Extract the (X, Y) coordinate from the center of the cell holding the provided text.  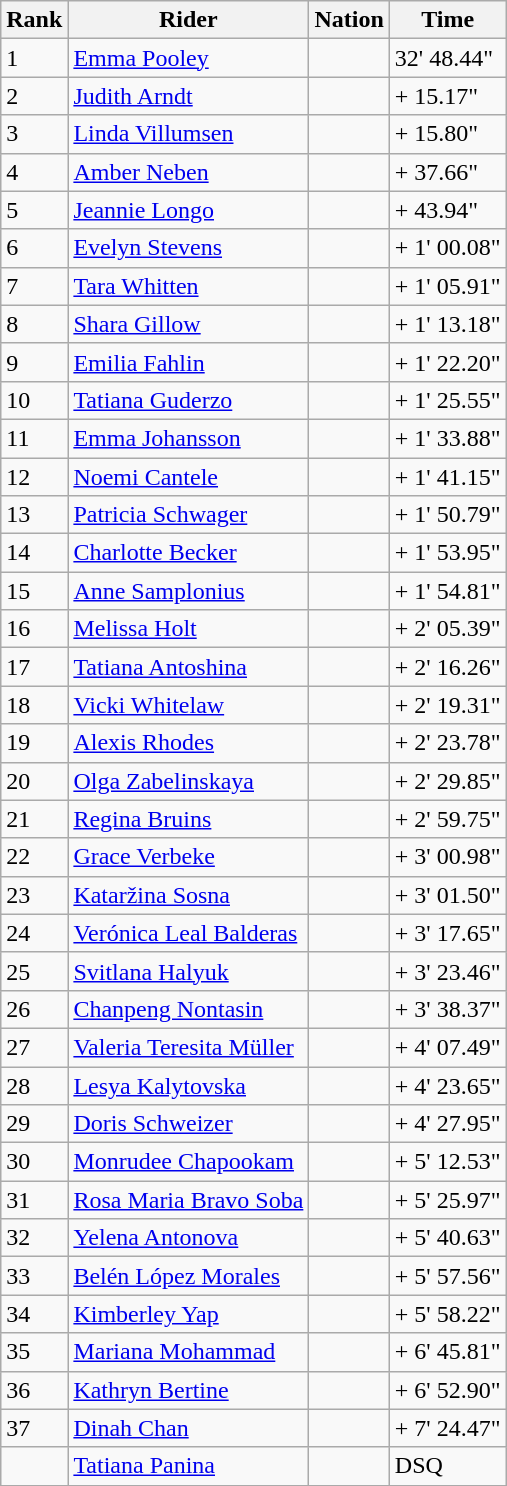
32' 48.44" (448, 58)
35 (34, 1352)
Linda Villumsen (188, 134)
+ 2' 23.78" (448, 743)
16 (34, 629)
Jeannie Longo (188, 210)
+ 5' 57.56" (448, 1276)
26 (34, 1009)
Kataržina Sosna (188, 895)
Nation (349, 20)
37 (34, 1428)
+ 3' 23.46" (448, 971)
2 (34, 96)
Amber Neben (188, 172)
+ 1' 13.18" (448, 324)
+ 7' 24.47" (448, 1428)
Noemi Cantele (188, 477)
+ 1' 53.95" (448, 553)
12 (34, 477)
+ 2' 29.85" (448, 781)
+ 15.17" (448, 96)
4 (34, 172)
Lesya Kalytovska (188, 1085)
Tara Whitten (188, 286)
DSQ (448, 1466)
29 (34, 1124)
+ 43.94" (448, 210)
+ 3' 00.98" (448, 857)
28 (34, 1085)
+ 15.80" (448, 134)
24 (34, 933)
+ 2' 05.39" (448, 629)
33 (34, 1276)
Anne Samplonius (188, 591)
Tatiana Antoshina (188, 667)
Emma Pooley (188, 58)
+ 1' 25.55" (448, 400)
21 (34, 819)
+ 1' 41.15" (448, 477)
Svitlana Halyuk (188, 971)
+ 3' 01.50" (448, 895)
+ 5' 40.63" (448, 1238)
Rider (188, 20)
+ 37.66" (448, 172)
30 (34, 1162)
+ 4' 23.65" (448, 1085)
+ 2' 19.31" (448, 705)
Evelyn Stevens (188, 248)
27 (34, 1047)
7 (34, 286)
+ 6' 52.90" (448, 1390)
Shara Gillow (188, 324)
Belén López Morales (188, 1276)
+ 3' 17.65" (448, 933)
Doris Schweizer (188, 1124)
6 (34, 248)
Rosa Maria Bravo Soba (188, 1200)
32 (34, 1238)
Yelena Antonova (188, 1238)
Vicki Whitelaw (188, 705)
+ 1' 33.88" (448, 438)
Chanpeng Nontasin (188, 1009)
Time (448, 20)
18 (34, 705)
Judith Arndt (188, 96)
23 (34, 895)
Rank (34, 20)
Mariana Mohammad (188, 1352)
+ 2' 59.75" (448, 819)
Monrudee Chapookam (188, 1162)
Tatiana Guderzo (188, 400)
20 (34, 781)
Emilia Fahlin (188, 362)
34 (34, 1314)
Regina Bruins (188, 819)
Dinah Chan (188, 1428)
+ 1' 54.81" (448, 591)
36 (34, 1390)
19 (34, 743)
+ 5' 25.97" (448, 1200)
3 (34, 134)
Melissa Holt (188, 629)
31 (34, 1200)
Charlotte Becker (188, 553)
25 (34, 971)
17 (34, 667)
8 (34, 324)
5 (34, 210)
+ 2' 16.26" (448, 667)
+ 4' 27.95" (448, 1124)
+ 1' 50.79" (448, 515)
+ 1' 05.91" (448, 286)
13 (34, 515)
+ 6' 45.81" (448, 1352)
Verónica Leal Balderas (188, 933)
Tatiana Panina (188, 1466)
15 (34, 591)
10 (34, 400)
Grace Verbeke (188, 857)
+ 1' 00.08" (448, 248)
Kimberley Yap (188, 1314)
Valeria Teresita Müller (188, 1047)
+ 5' 58.22" (448, 1314)
1 (34, 58)
9 (34, 362)
Kathryn Bertine (188, 1390)
Emma Johansson (188, 438)
Olga Zabelinskaya (188, 781)
11 (34, 438)
+ 3' 38.37" (448, 1009)
Patricia Schwager (188, 515)
14 (34, 553)
+ 4' 07.49" (448, 1047)
22 (34, 857)
+ 1' 22.20" (448, 362)
Alexis Rhodes (188, 743)
+ 5' 12.53" (448, 1162)
